Extract the (x, y) coordinate from the center of the cell holding the provided text.  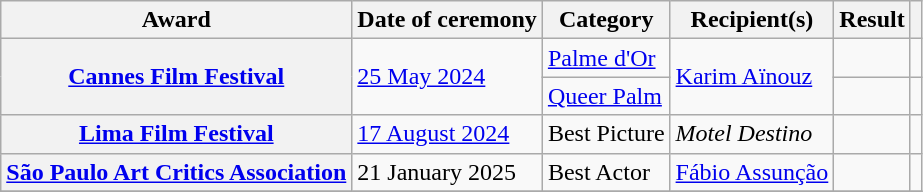
Recipient(s) (752, 20)
Fábio Assunção (752, 172)
Motel Destino (752, 134)
Best Actor (606, 172)
17 August 2024 (448, 134)
Queer Palm (606, 96)
Result (872, 20)
Cannes Film Festival (176, 77)
Award (176, 20)
Best Picture (606, 134)
Category (606, 20)
Date of ceremony (448, 20)
Lima Film Festival (176, 134)
Palme d'Or (606, 58)
21 January 2025 (448, 172)
São Paulo Art Critics Association (176, 172)
Karim Aïnouz (752, 77)
25 May 2024 (448, 77)
